Scan for the cell matching the given text and deliver its [X, Y] coordinate at center. 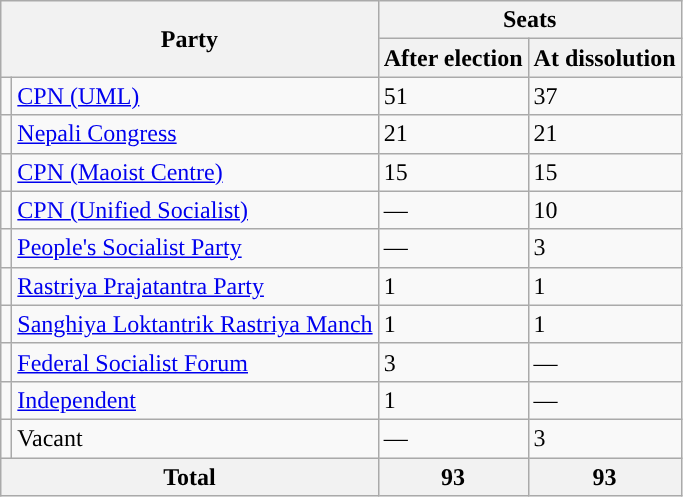
Party [190, 39]
People's Socialist Party [195, 248]
CPN (Maoist Centre) [195, 172]
Seats [530, 20]
Sanghiya Loktantrik Rastriya Manch [195, 324]
10 [604, 210]
CPN (Unified Socialist) [195, 210]
At dissolution [604, 58]
Rastriya Prajatantra Party [195, 286]
Total [190, 477]
After election [453, 58]
51 [453, 96]
CPN (UML) [195, 96]
Vacant [195, 438]
Independent [195, 400]
Nepali Congress [195, 134]
Federal Socialist Forum [195, 362]
37 [604, 96]
